For the text-containing cell, return its midpoint in (x, y) coordinate format. 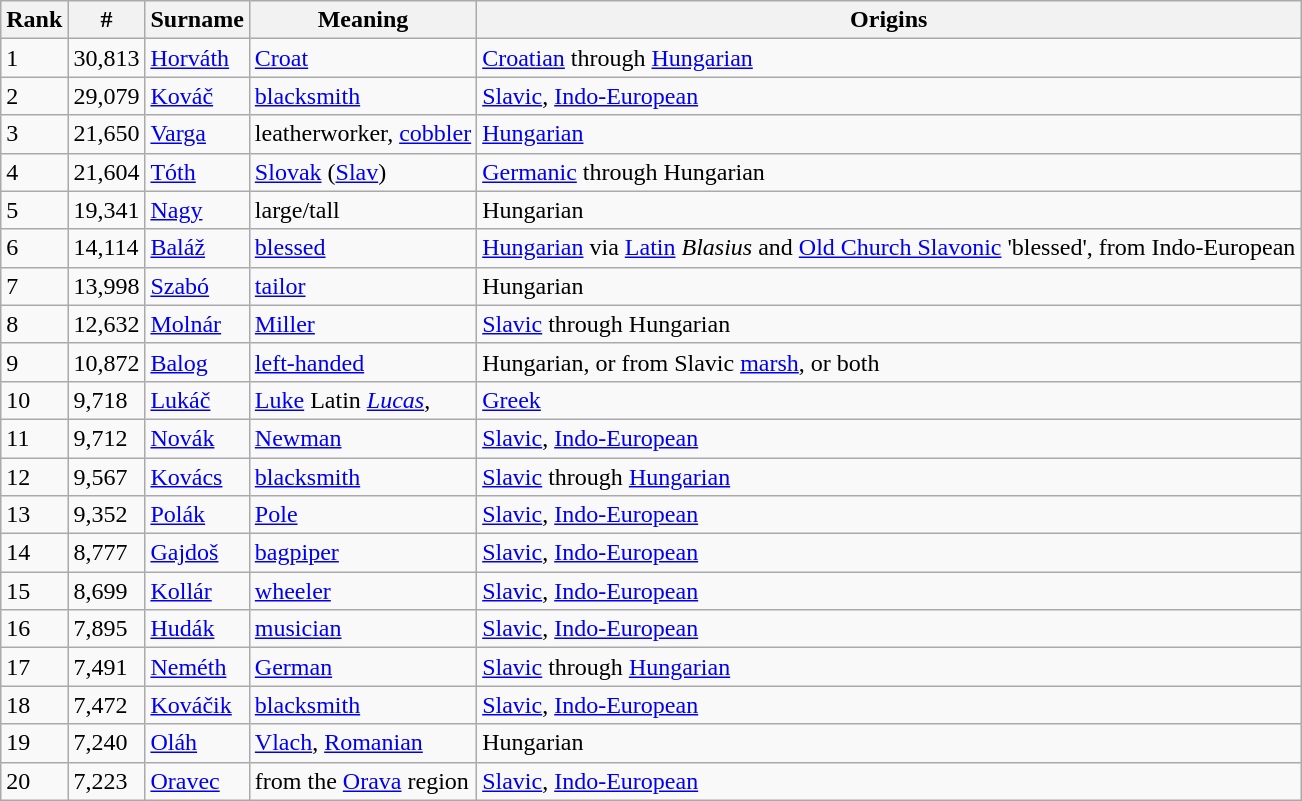
blessed (362, 248)
8,699 (106, 591)
Oravec (197, 781)
16 (34, 629)
9,352 (106, 515)
Hudák (197, 629)
8 (34, 324)
3 (34, 134)
11 (34, 438)
Surname (197, 20)
tailor (362, 286)
Kováč (197, 96)
Origins (889, 20)
9 (34, 362)
Meaning (362, 20)
Kovács (197, 477)
18 (34, 705)
Lukáč (197, 400)
Rank (34, 20)
Szabó (197, 286)
wheeler (362, 591)
17 (34, 667)
Horváth (197, 58)
13 (34, 515)
19 (34, 743)
Croatian through Hungarian (889, 58)
5 (34, 210)
Hungarian via Latin Blasius and Old Church Slavonic 'blessed', from Indo-European (889, 248)
from the Orava region (362, 781)
13,998 (106, 286)
left-handed (362, 362)
1 (34, 58)
Germanic through Hungarian (889, 172)
Hungarian, or from Slavic marsh, or both (889, 362)
7,472 (106, 705)
4 (34, 172)
Baláž (197, 248)
Pole (362, 515)
Luke Latin Lucas, (362, 400)
9,718 (106, 400)
14 (34, 553)
Varga (197, 134)
15 (34, 591)
30,813 (106, 58)
19,341 (106, 210)
12,632 (106, 324)
7,240 (106, 743)
Novák (197, 438)
21,650 (106, 134)
musician (362, 629)
2 (34, 96)
Tóth (197, 172)
10,872 (106, 362)
Molnár (197, 324)
10 (34, 400)
Neméth (197, 667)
Slovak (Slav) (362, 172)
7,223 (106, 781)
# (106, 20)
20 (34, 781)
Miller (362, 324)
Newman (362, 438)
7,895 (106, 629)
Balog (197, 362)
6 (34, 248)
Kollár (197, 591)
7 (34, 286)
14,114 (106, 248)
Greek (889, 400)
large/tall (362, 210)
7,491 (106, 667)
9,712 (106, 438)
bagpiper (362, 553)
12 (34, 477)
leatherworker, cobbler (362, 134)
8,777 (106, 553)
Vlach, Romanian (362, 743)
Kováčik (197, 705)
Croat (362, 58)
9,567 (106, 477)
Polák (197, 515)
21,604 (106, 172)
Nagy (197, 210)
29,079 (106, 96)
Oláh (197, 743)
Gajdoš (197, 553)
German (362, 667)
